Identify which cell holds the provided text, then report its [x, y] central coordinate. 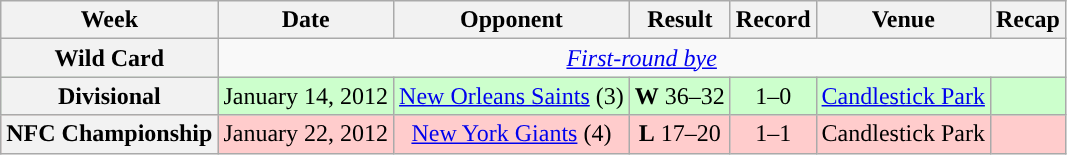
Divisional [110, 96]
Record [773, 20]
New Orleans Saints (3) [512, 96]
Opponent [512, 20]
Week [110, 20]
1–1 [773, 134]
1–0 [773, 96]
Result [680, 20]
Recap [1028, 20]
New York Giants (4) [512, 134]
Wild Card [110, 58]
First-round bye [642, 58]
W 36–32 [680, 96]
January 14, 2012 [306, 96]
Venue [903, 20]
L 17–20 [680, 134]
Date [306, 20]
January 22, 2012 [306, 134]
NFC Championship [110, 134]
